Search for the cell housing the specified text and yield its (X, Y) center coordinate. 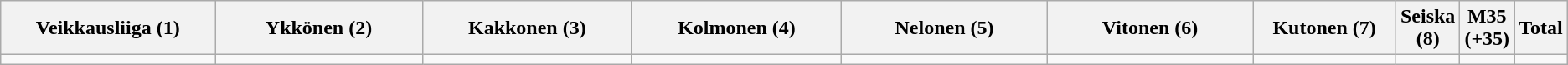
M35 (+35) (1488, 28)
Kolmonen (4) (736, 28)
Nelonen (5) (945, 28)
Total (1541, 28)
Seiska (8) (1427, 28)
Ykkönen (2) (319, 28)
Kakkonen (3) (527, 28)
Veikkausliiga (1) (108, 28)
Kutonen (7) (1325, 28)
Vitonen (6) (1149, 28)
